Extract the [x, y] coordinate from the center of the cell holding the provided text.  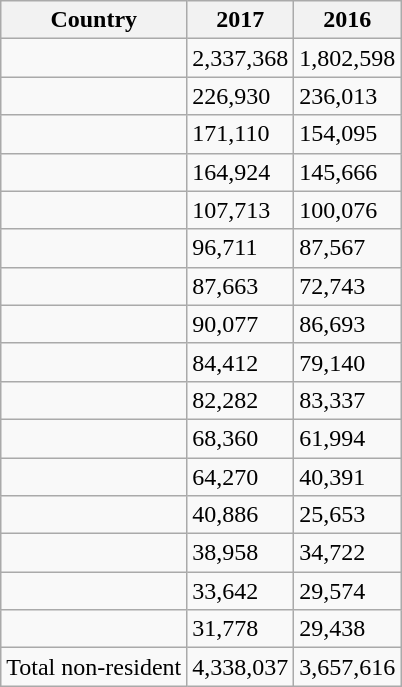
29,438 [348, 629]
90,077 [240, 324]
83,337 [348, 400]
100,076 [348, 210]
87,567 [348, 248]
236,013 [348, 96]
79,140 [348, 362]
33,642 [240, 591]
154,095 [348, 134]
31,778 [240, 629]
164,924 [240, 172]
87,663 [240, 286]
3,657,616 [348, 667]
86,693 [348, 324]
68,360 [240, 438]
Total non-resident [94, 667]
145,666 [348, 172]
226,930 [240, 96]
34,722 [348, 553]
96,711 [240, 248]
82,282 [240, 400]
84,412 [240, 362]
61,994 [348, 438]
40,886 [240, 515]
Country [94, 20]
2,337,368 [240, 58]
29,574 [348, 591]
72,743 [348, 286]
38,958 [240, 553]
4,338,037 [240, 667]
171,110 [240, 134]
2016 [348, 20]
40,391 [348, 477]
107,713 [240, 210]
2017 [240, 20]
64,270 [240, 477]
1,802,598 [348, 58]
25,653 [348, 515]
